Provide the [x, y] coordinate of the cell's center where the given text is located.  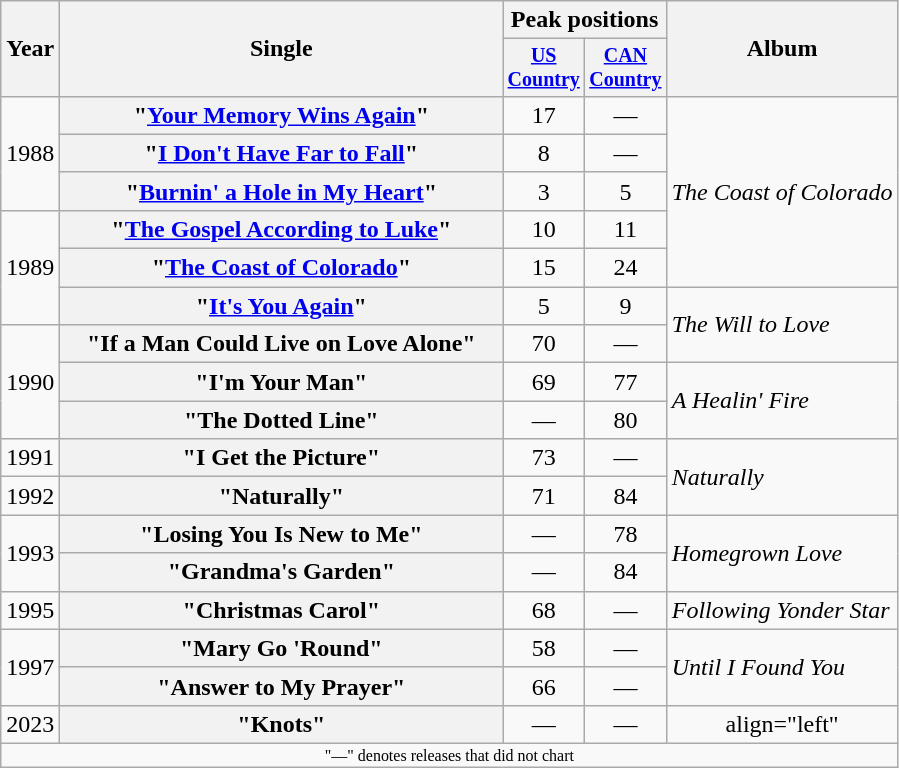
10 [544, 229]
"Answer to My Prayer" [282, 686]
1988 [30, 153]
"I'm Your Man" [282, 382]
78 [626, 534]
Album [782, 49]
1990 [30, 382]
"It's You Again" [282, 306]
A Healin' Fire [782, 401]
"Grandma's Garden" [282, 572]
24 [626, 268]
15 [544, 268]
2023 [30, 724]
"I Get the Picture" [282, 458]
Homegrown Love [782, 553]
1993 [30, 553]
Naturally [782, 477]
Following Yonder Star [782, 610]
"The Coast of Colorado" [282, 268]
Year [30, 49]
66 [544, 686]
9 [626, 306]
US Country [544, 68]
8 [544, 153]
17 [544, 115]
3 [544, 191]
"The Gospel According to Luke" [282, 229]
"Knots" [282, 724]
70 [544, 344]
"Your Memory Wins Again" [282, 115]
"The Dotted Line" [282, 420]
"Mary Go 'Round" [282, 648]
68 [544, 610]
73 [544, 458]
"Losing You Is New to Me" [282, 534]
58 [544, 648]
The Coast of Colorado [782, 191]
1989 [30, 267]
"—" denotes releases that did not chart [450, 755]
CAN Country [626, 68]
71 [544, 496]
"Christmas Carol" [282, 610]
"If a Man Could Live on Love Alone" [282, 344]
1991 [30, 458]
1997 [30, 667]
align="left" [782, 724]
"Burnin' a Hole in My Heart" [282, 191]
Single [282, 49]
1992 [30, 496]
1995 [30, 610]
"Naturally" [282, 496]
Until I Found You [782, 667]
11 [626, 229]
77 [626, 382]
80 [626, 420]
69 [544, 382]
"I Don't Have Far to Fall" [282, 153]
The Will to Love [782, 325]
Peak positions [584, 20]
